From the cell containing the given text, extract its center point as (X, Y) coordinate. 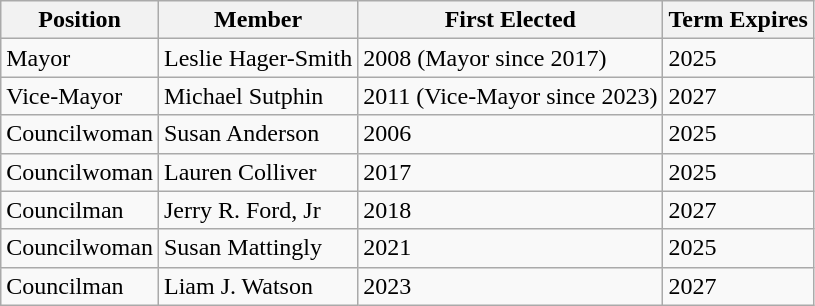
2017 (510, 172)
Susan Anderson (258, 134)
2023 (510, 286)
Michael Sutphin (258, 96)
Leslie Hager-Smith (258, 58)
2011 (Vice-Mayor since 2023) (510, 96)
2006 (510, 134)
Member (258, 20)
Mayor (80, 58)
Lauren Colliver (258, 172)
Susan Mattingly (258, 248)
2021 (510, 248)
2008 (Mayor since 2017) (510, 58)
Term Expires (738, 20)
Position (80, 20)
Jerry R. Ford, Jr (258, 210)
Liam J. Watson (258, 286)
Vice-Mayor (80, 96)
First Elected (510, 20)
2018 (510, 210)
